Capture the cell that displays the provided text and extract its (x, y) central coordinate. 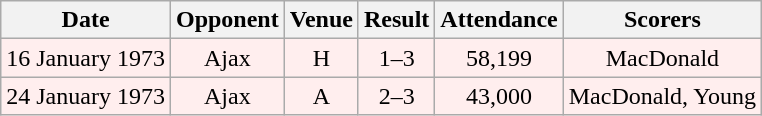
24 January 1973 (86, 96)
A (321, 96)
Attendance (499, 20)
Result (396, 20)
H (321, 58)
1–3 (396, 58)
2–3 (396, 96)
MacDonald (662, 58)
Venue (321, 20)
Scorers (662, 20)
58,199 (499, 58)
Opponent (227, 20)
MacDonald, Young (662, 96)
16 January 1973 (86, 58)
43,000 (499, 96)
Date (86, 20)
